Locate the cell with the specified text and output its (X, Y) center coordinate. 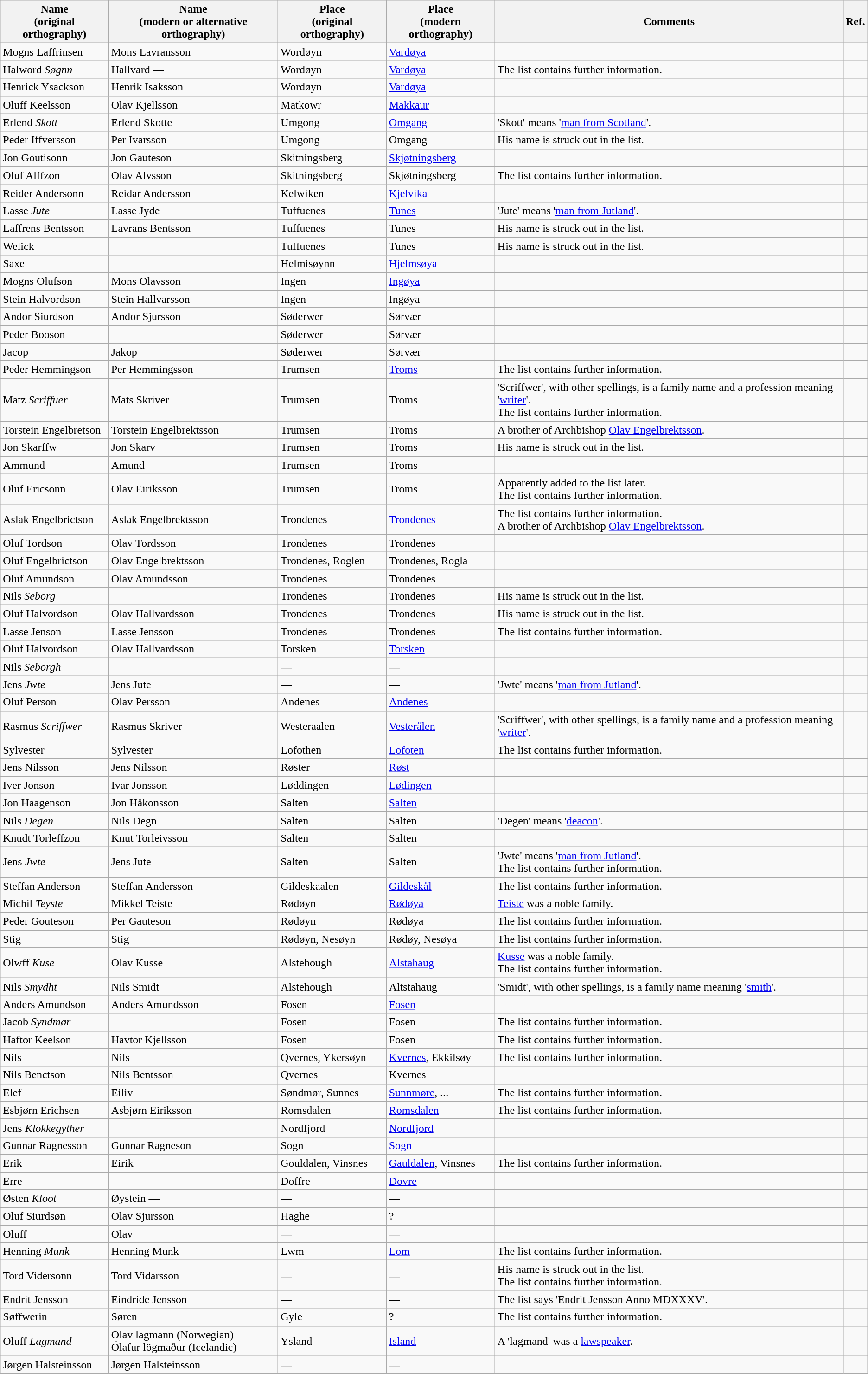
Michil Teyste (55, 904)
Lofothen (332, 750)
Oluf Engelbrictson (55, 561)
Nils Smidt (193, 987)
Dovre (440, 1181)
Torstein Engelbretson (55, 430)
Lom (440, 1252)
Søren (193, 1317)
Lødingen (440, 785)
'Skott' means 'man from Scotland'. (669, 122)
Helmisøynn (332, 264)
Vesterålen (440, 726)
Jon Skarv (193, 447)
Endrit Jensson (55, 1299)
Oluf Person (55, 702)
Erik (55, 1163)
Mats Skriver (193, 400)
Kvernes (440, 1075)
Lofoten (440, 750)
Lasse Jensson (193, 632)
Sunnmøre, ... (440, 1093)
Saxe (55, 264)
Kjelvika (440, 193)
'Scriffwer', with other spellings, is a family name and a profession meaning 'writer'. (669, 726)
Iver Jonson (55, 785)
'Jwte' means 'man from Jutland'. (669, 684)
Per Gauteson (193, 921)
Kusse was a noble family.The list contains further information. (669, 963)
Peder Iffversson (55, 140)
Olav Amundsson (193, 578)
Mons Olavsson (193, 281)
Løddingen (332, 785)
Eirik (193, 1163)
Trondenes, Rogla (440, 561)
Oluf Tordson (55, 543)
Ysland (332, 1341)
Steffan Anderson (55, 886)
Olav lagmann (Norwegian)Ólafur lögmaður (Icelandic) (193, 1341)
Peder Gouteson (55, 921)
Rødøy, Nesøya (440, 939)
Hjelmsøya (440, 264)
Place(modern orthography) (440, 22)
Røster (332, 767)
Trondenes, Roglen (332, 561)
Ivar Jonsson (193, 785)
Teiste was a noble family. (669, 904)
Oluf Siurdsøn (55, 1216)
Oluff Lagmand (55, 1341)
Olav Persson (193, 702)
Name(modern or alternative orthography) (193, 22)
A 'lagmand' was a lawspeaker. (669, 1341)
Eindride Jensson (193, 1299)
Per Ivarsson (193, 140)
Knut Torleivsson (193, 838)
Jakop (193, 352)
Jon Gauteson (193, 158)
Gildeskål (440, 886)
Eiliv (193, 1093)
Haghe (332, 1216)
Olav Kusse (193, 963)
Asbjørn Eiriksson (193, 1110)
'Jute' means 'man from Jutland'. (669, 211)
Gunnar Ragnesson (55, 1145)
Altstahaug (440, 987)
Andor Sjursson (193, 317)
Oluf Amundson (55, 578)
Steffan Andersson (193, 886)
Erre (55, 1181)
Oluff (55, 1234)
Matkowr (332, 105)
Place(original orthography) (332, 22)
Torstein Engelbrektsson (193, 430)
'Jwte' means 'man from Jutland'.The list contains further information. (669, 862)
Comments (669, 22)
Esbjørn Erichsen (55, 1110)
Rasmus Skriver (193, 726)
Henrik Isaksson (193, 87)
Alstahaug (440, 963)
Island (440, 1341)
Lwm (332, 1252)
Makkaur (440, 105)
Mons Lavransson (193, 52)
Søffwerin (55, 1317)
Rasmus Scriffwer (55, 726)
Gildeskaalen (332, 886)
Jacop (55, 352)
Søndmør, Sunnes (332, 1093)
Gouldalen, Vinsnes (332, 1163)
Nils Smydht (55, 987)
Nils Degen (55, 820)
Olwff Kuse (55, 963)
Reider Andersonn (55, 193)
Henrick Ysackson (55, 87)
Østen Kloot (55, 1199)
Name(original orthography) (55, 22)
Erlend Skott (55, 122)
Røst (440, 767)
Olav Kjellsson (193, 105)
Peder Hemmingson (55, 370)
Jon Håkonsson (193, 803)
Doffre (332, 1181)
Olav Tordsson (193, 543)
Mogns Laffrinsen (55, 52)
Olav Alvsson (193, 175)
Nils Bentsson (193, 1075)
Haftor Keelson (55, 1040)
Hallvard — (193, 70)
Welick (55, 246)
'Smidt', with other spellings, is a family name meaning 'smith'. (669, 987)
Olav Engelbrektsson (193, 561)
Rødøyn, Nesøyn (332, 939)
Jon Haagenson (55, 803)
Ammund (55, 465)
The list contains further information.A brother of Archbishop Olav Engelbrektsson. (669, 519)
Oluff Keelsson (55, 105)
Tord Vidarsson (193, 1275)
Halword Søgnn (55, 70)
Havtor Kjellsson (193, 1040)
Per Hemmingsson (193, 370)
Anders Amundson (55, 1004)
'Degen' means 'deacon'. (669, 820)
Knudt Torleffzon (55, 838)
Stein Halvordson (55, 299)
Aslak Engelbrektsson (193, 519)
Lasse Jenson (55, 632)
Qvernes, Ykersøyn (332, 1057)
Apparently added to the list later.The list contains further information. (669, 489)
Westeraalen (332, 726)
Ref. (855, 22)
Erlend Skotte (193, 122)
Nils Degn (193, 820)
Jon Goutisonn (55, 158)
Nils Seborg (55, 596)
Gyle (332, 1317)
Olav (193, 1234)
Olav Eiriksson (193, 489)
Olav Sjursson (193, 1216)
Kvernes, Ekkilsøy (440, 1057)
Mikkel Teiste (193, 904)
Lavrans Bentsson (193, 228)
Laffrens Bentsson (55, 228)
Mogns Olufson (55, 281)
Tord Vidersonn (55, 1275)
'Scriffwer', with other spellings, is a family name and a profession meaning 'writer'.The list contains further information. (669, 400)
Stein Hallvarsson (193, 299)
Amund (193, 465)
Gunnar Ragneson (193, 1145)
Gauldalen, Vinsnes (440, 1163)
Jacob Syndmør (55, 1022)
A brother of Archbishop Olav Engelbrektsson. (669, 430)
The list says 'Endrit Jensson Anno MDXXXV'. (669, 1299)
Nils Seborgh (55, 667)
Oluf Ericsonn (55, 489)
Aslak Engelbrictson (55, 519)
Kelwiken (332, 193)
Lasse Jyde (193, 211)
Qvernes (332, 1075)
Peder Booson (55, 334)
Andor Siurdson (55, 317)
Anders Amundsson (193, 1004)
His name is struck out in the list.The list contains further information. (669, 1275)
Jens Klokkegyther (55, 1128)
Matz Scriffuer (55, 400)
Jon Skarffw (55, 447)
Reidar Andersson (193, 193)
Nils Benctson (55, 1075)
Oluf Alffzon (55, 175)
Lasse Jute (55, 211)
Elef (55, 1093)
Øystein — (193, 1199)
